Extract the (x, y) coordinate from the center of the cell holding the provided text.  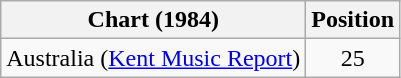
Chart (1984) (154, 20)
Australia (Kent Music Report) (154, 58)
Position (353, 20)
25 (353, 58)
